Capture the cell that displays the provided text and extract its (x, y) central coordinate. 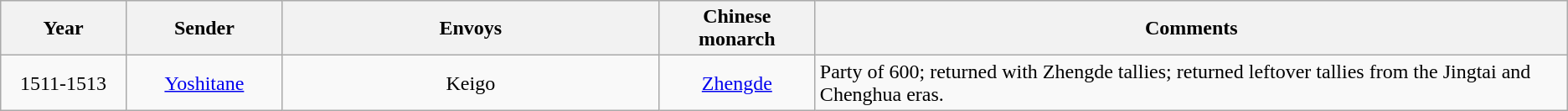
Chinese monarch (737, 29)
Year (64, 29)
Zhengde (737, 82)
Party of 600; returned with Zhengde tallies; returned leftover tallies from the Jingtai and Chenghua eras. (1191, 82)
1511-1513 (64, 82)
Sender (204, 29)
Comments (1191, 29)
Keigo (471, 82)
Yoshitane (204, 82)
Envoys (471, 29)
